Identify which cell holds the provided text, then report its (X, Y) central coordinate. 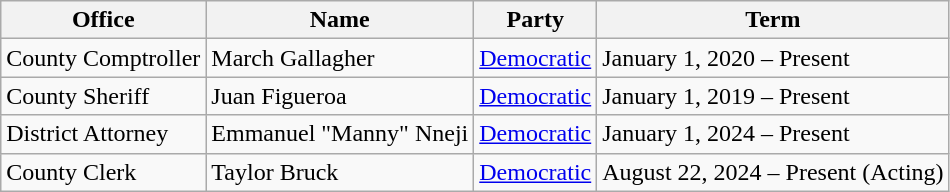
County Clerk (104, 172)
Office (104, 20)
Taylor Bruck (340, 172)
January 1, 2024 – Present (773, 134)
Emmanuel "Manny" Nneji (340, 134)
January 1, 2019 – Present (773, 96)
Party (536, 20)
March Gallagher (340, 58)
August 22, 2024 – Present (Acting) (773, 172)
Juan Figueroa (340, 96)
Term (773, 20)
County Sheriff (104, 96)
January 1, 2020 – Present (773, 58)
District Attorney (104, 134)
Name (340, 20)
County Comptroller (104, 58)
